Provide the [X, Y] coordinate of the cell's center where the given text is located.  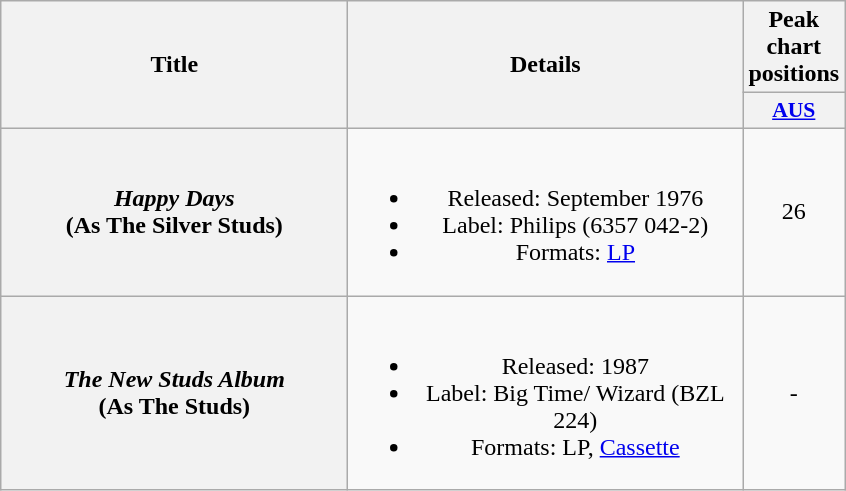
Released: September 1976Label: Philips (6357 042-2)Formats: LP [546, 212]
- [794, 393]
Peak chart positions [794, 47]
Details [546, 65]
26 [794, 212]
Title [174, 65]
AUS [794, 111]
The New Studs Album (As The Studs) [174, 393]
Released: 1987Label: Big Time/ Wizard (BZL 224)Formats: LP, Cassette [546, 393]
Happy Days (As The Silver Studs) [174, 212]
